Provide the (x, y) coordinate of the cell's center where the given text is located.  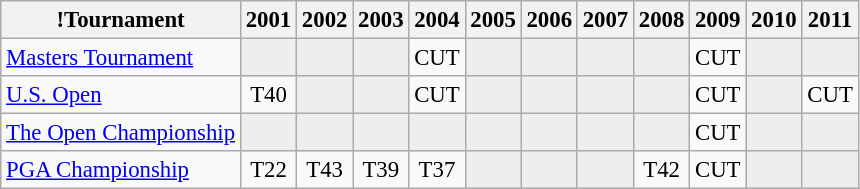
2008 (661, 20)
T39 (381, 170)
!Tournament (121, 20)
2005 (493, 20)
2010 (774, 20)
T22 (268, 170)
T40 (268, 95)
2004 (437, 20)
Masters Tournament (121, 58)
PGA Championship (121, 170)
2007 (605, 20)
T43 (325, 170)
2009 (718, 20)
U.S. Open (121, 95)
2003 (381, 20)
T42 (661, 170)
The Open Championship (121, 133)
2011 (830, 20)
T37 (437, 170)
2006 (549, 20)
2002 (325, 20)
2001 (268, 20)
